From the cell containing the given text, extract its center point as [x, y] coordinate. 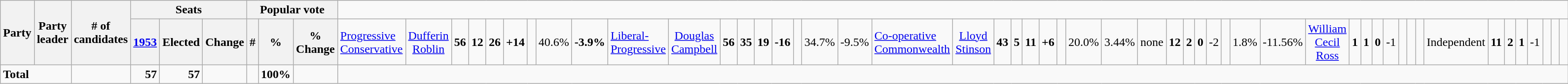
20.0% [1083, 42]
# [253, 42]
1.8% [1245, 42]
Change [225, 42]
1953 [145, 42]
34.7% [820, 42]
-9.5% [854, 42]
Party [17, 33]
35 [746, 42]
5 [1017, 42]
Co-operative Commonwealth [912, 42]
26 [494, 42]
+14 [515, 42]
Lloyd Stinson [974, 42]
-16 [782, 42]
-3.9% [590, 42]
3.44% [1120, 42]
Elected [182, 42]
-2 [1213, 42]
Total [36, 74]
Seats [189, 10]
19 [764, 42]
# ofcandidates [101, 33]
-11.56% [1283, 42]
% Change [316, 42]
William Cecil Ross [1328, 42]
Douglas Campbell [694, 42]
Liberal-Progressive [638, 42]
+6 [1049, 42]
Party leader [52, 33]
Progressive Conservative [371, 42]
100% [276, 74]
43 [1002, 42]
Popular vote [292, 10]
% [276, 42]
none [1152, 42]
Dufferin Roblin [428, 42]
Independent [1456, 42]
40.6% [553, 42]
